Capture the cell that displays the provided text and extract its (X, Y) central coordinate. 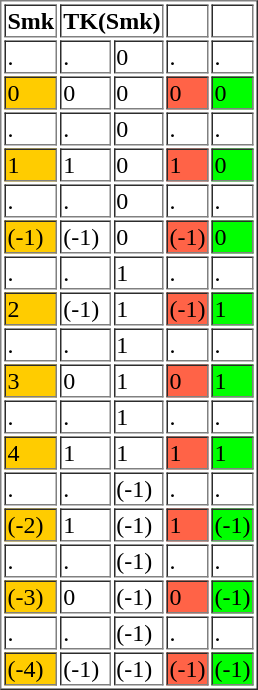
TK(Smk) (112, 20)
(-2) (30, 524)
4 (30, 452)
Smk (30, 20)
(-4) (30, 668)
(-3) (30, 596)
2 (30, 308)
3 (30, 380)
